Scan for the cell matching the given text and deliver its [X, Y] coordinate at center. 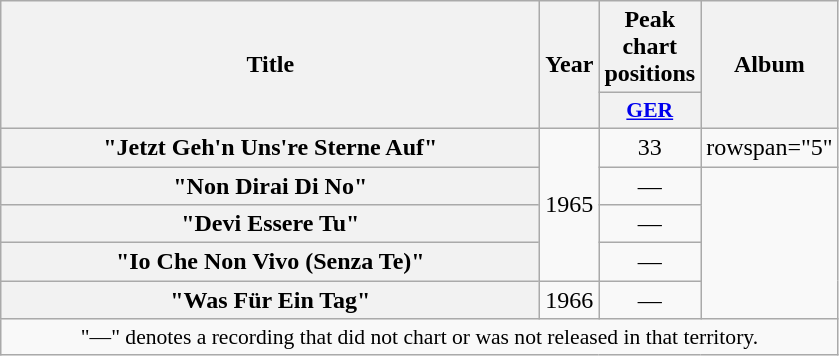
Peakchartpositions [650, 47]
"Jetzt Geh'n Uns're Sterne Auf" [270, 147]
"Io Che Non Vivo (Senza Te)" [270, 262]
"—" denotes a recording that did not chart or was not released in that territory. [420, 337]
"Was Für Ein Tag" [270, 300]
Title [270, 65]
1966 [570, 300]
1965 [570, 204]
33 [650, 147]
Album [770, 65]
GER [650, 111]
"Non Dirai Di No" [270, 185]
rowspan="5" [770, 147]
"Devi Essere Tu" [270, 224]
Year [570, 65]
